Provide the (X, Y) coordinate of the cell's center where the given text is located.  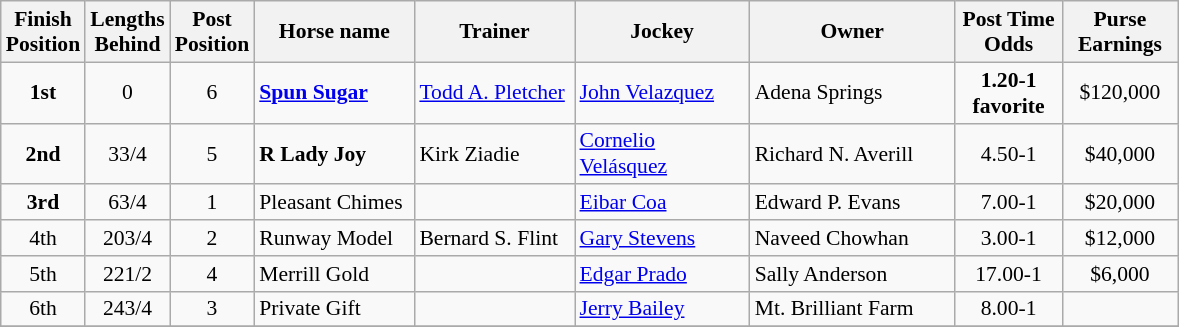
Finish Position (43, 32)
6th (43, 309)
4 (212, 274)
3.00-1 (1009, 238)
Todd A. Pletcher (494, 92)
Jerry Bailey (662, 309)
1.20-1 favorite (1009, 92)
17.00-1 (1009, 274)
Lengths Behind (128, 32)
Post Time Odds (1009, 32)
203/4 (128, 238)
3rd (43, 203)
Richard N. Averill (852, 154)
R Lady Joy (334, 154)
1st (43, 92)
Owner (852, 32)
John Velazquez (662, 92)
Private Gift (334, 309)
Adena Springs (852, 92)
Spun Sugar (334, 92)
7.00-1 (1009, 203)
Cornelio Velásquez (662, 154)
4th (43, 238)
5th (43, 274)
Post Position (212, 32)
$120,000 (1120, 92)
Merrill Gold (334, 274)
Jockey (662, 32)
1 (212, 203)
$40,000 (1120, 154)
Purse Earnings (1120, 32)
243/4 (128, 309)
Trainer (494, 32)
$20,000 (1120, 203)
Naveed Chowhan (852, 238)
33/4 (128, 154)
Bernard S. Flint (494, 238)
3 (212, 309)
Pleasant Chimes (334, 203)
0 (128, 92)
Mt. Brilliant Farm (852, 309)
4.50-1 (1009, 154)
63/4 (128, 203)
Edgar Prado (662, 274)
Runway Model (334, 238)
5 (212, 154)
$6,000 (1120, 274)
Edward P. Evans (852, 203)
$12,000 (1120, 238)
221/2 (128, 274)
Kirk Ziadie (494, 154)
Sally Anderson (852, 274)
2 (212, 238)
6 (212, 92)
Gary Stevens (662, 238)
Eibar Coa (662, 203)
8.00-1 (1009, 309)
Horse name (334, 32)
2nd (43, 154)
